Return [x, y] of the center of cell containing provided text 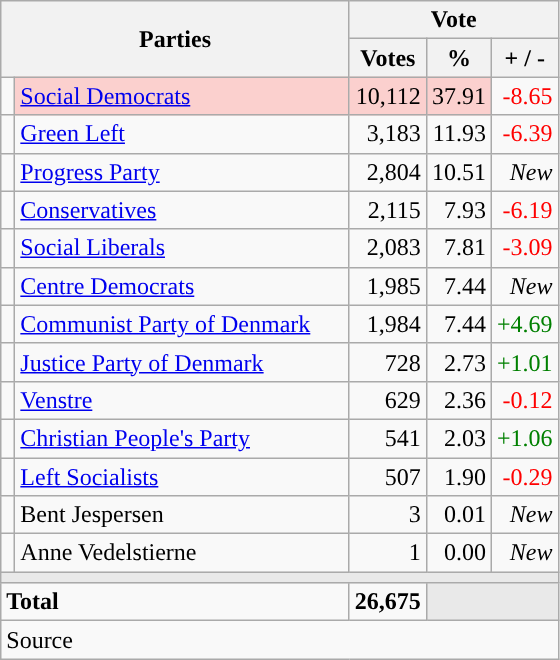
-3.09 [524, 248]
541 [388, 438]
Progress Party [182, 172]
2,804 [388, 172]
+4.69 [524, 324]
10,112 [388, 96]
1.90 [458, 477]
2.03 [458, 438]
Bent Jespersen [182, 515]
11.93 [458, 134]
-6.39 [524, 134]
2.73 [458, 362]
% [458, 58]
7.93 [458, 210]
Parties [176, 39]
+1.01 [524, 362]
+1.06 [524, 438]
-6.19 [524, 210]
728 [388, 362]
Green Left [182, 134]
Source [280, 640]
37.91 [458, 96]
Social Democrats [182, 96]
Venstre [182, 400]
Social Liberals [182, 248]
2,115 [388, 210]
629 [388, 400]
Justice Party of Denmark [182, 362]
-8.65 [524, 96]
Total [176, 602]
Votes [388, 58]
507 [388, 477]
+ / - [524, 58]
Centre Democrats [182, 286]
Christian People's Party [182, 438]
7.81 [458, 248]
2,083 [388, 248]
26,675 [388, 602]
0.01 [458, 515]
10.51 [458, 172]
Left Socialists [182, 477]
3,183 [388, 134]
-0.12 [524, 400]
1 [388, 553]
Communist Party of Denmark [182, 324]
0.00 [458, 553]
-0.29 [524, 477]
1,985 [388, 286]
Anne Vedelstierne [182, 553]
Conservatives [182, 210]
3 [388, 515]
2.36 [458, 400]
1,984 [388, 324]
Vote [454, 20]
